Output the (x, y) coordinate of the center of the cell containing the given text.  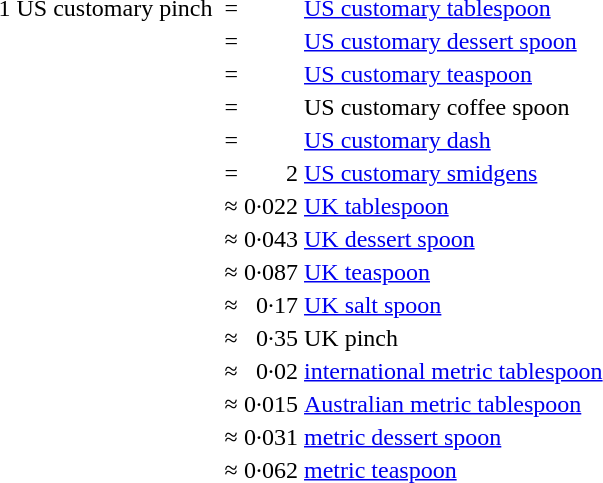
2 (272, 173)
0·087 (272, 272)
0·043 (272, 239)
0·031 (272, 437)
0·17 (272, 305)
0·015 (272, 404)
0·02 (272, 371)
0·022 (272, 206)
0·35 (272, 338)
